Find where the given text appears and provide that cell's center as (x, y) coordinate. 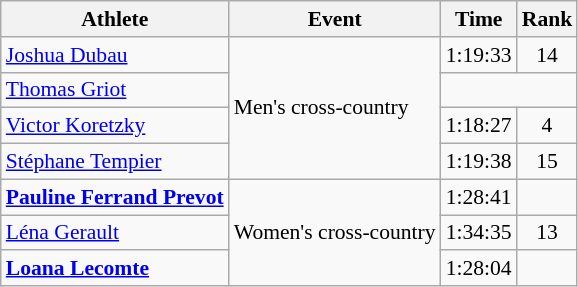
1:19:33 (479, 55)
Pauline Ferrand Prevot (115, 197)
Joshua Dubau (115, 55)
Time (479, 19)
1:28:04 (479, 269)
1:19:38 (479, 162)
Stéphane Tempier (115, 162)
1:34:35 (479, 233)
1:28:41 (479, 197)
Léna Gerault (115, 233)
4 (548, 126)
1:18:27 (479, 126)
Event (335, 19)
14 (548, 55)
Athlete (115, 19)
Rank (548, 19)
13 (548, 233)
Thomas Griot (115, 90)
Men's cross-country (335, 108)
15 (548, 162)
Women's cross-country (335, 232)
Victor Koretzky (115, 126)
Loana Lecomte (115, 269)
